Locate the cell with the specified text and output its [X, Y] center coordinate. 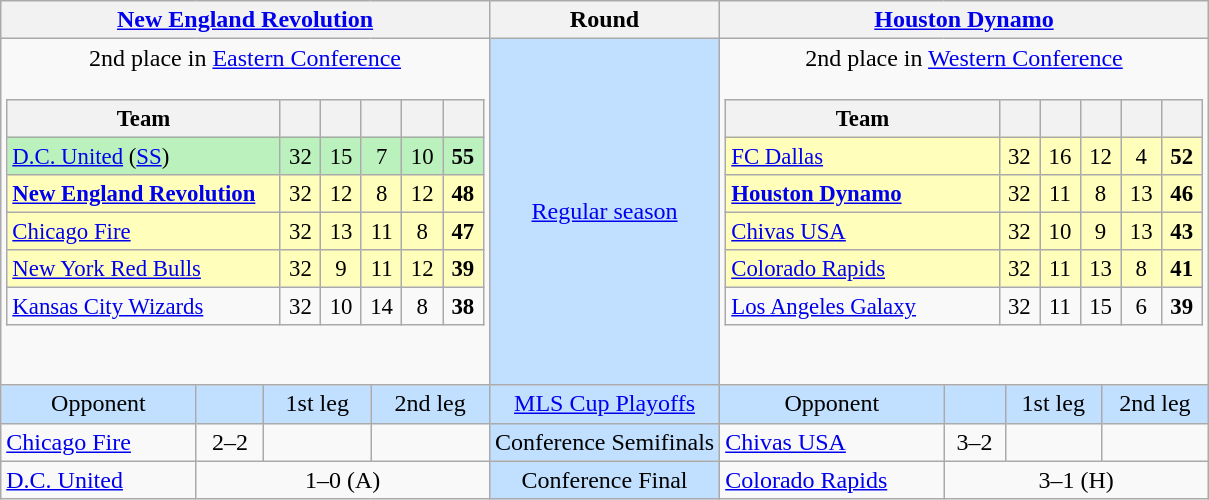
Regular season [604, 212]
38 [462, 306]
3–1 (H) [1076, 480]
7 [382, 156]
MLS Cup Playoffs [604, 404]
2–2 [230, 442]
46 [1182, 193]
4 [1142, 156]
FC Dallas [862, 156]
New York Red Bulls [144, 268]
47 [462, 231]
D.C. United (SS) [144, 156]
6 [1142, 306]
43 [1182, 231]
D.C. United [98, 480]
48 [462, 193]
52 [1182, 156]
Los Angeles Galaxy [862, 306]
Conference Final [604, 480]
Round [604, 20]
16 [1060, 156]
14 [382, 306]
Kansas City Wizards [144, 306]
Conference Semifinals [604, 442]
55 [462, 156]
3–2 [974, 442]
41 [1182, 268]
1–0 (A) [342, 480]
